From the cell containing the given text, extract its center point as (x, y) coordinate. 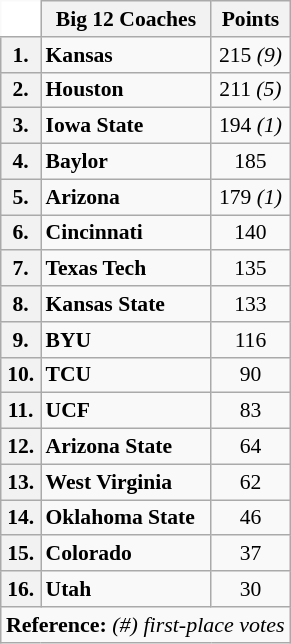
133 (250, 304)
6. (21, 233)
62 (250, 482)
Iowa State (126, 126)
8. (21, 304)
46 (250, 518)
Colorado (126, 554)
179 (1) (250, 197)
185 (250, 162)
West Virginia (126, 482)
16. (21, 589)
7. (21, 269)
Arizona State (126, 447)
2. (21, 90)
Arizona (126, 197)
UCF (126, 411)
Baylor (126, 162)
TCU (126, 375)
13. (21, 482)
30 (250, 589)
11. (21, 411)
14. (21, 518)
1. (21, 55)
135 (250, 269)
215 (9) (250, 55)
83 (250, 411)
Reference: (#) first-place votes (146, 625)
211 (5) (250, 90)
64 (250, 447)
9. (21, 340)
5. (21, 197)
15. (21, 554)
3. (21, 126)
Kansas (126, 55)
Houston (126, 90)
4. (21, 162)
Texas Tech (126, 269)
Utah (126, 589)
Kansas State (126, 304)
116 (250, 340)
37 (250, 554)
Points (250, 19)
12. (21, 447)
194 (1) (250, 126)
Oklahoma State (126, 518)
90 (250, 375)
140 (250, 233)
Big 12 Coaches (126, 19)
BYU (126, 340)
Cincinnati (126, 233)
10. (21, 375)
